Find where the given text appears and provide that cell's center as [x, y] coordinate. 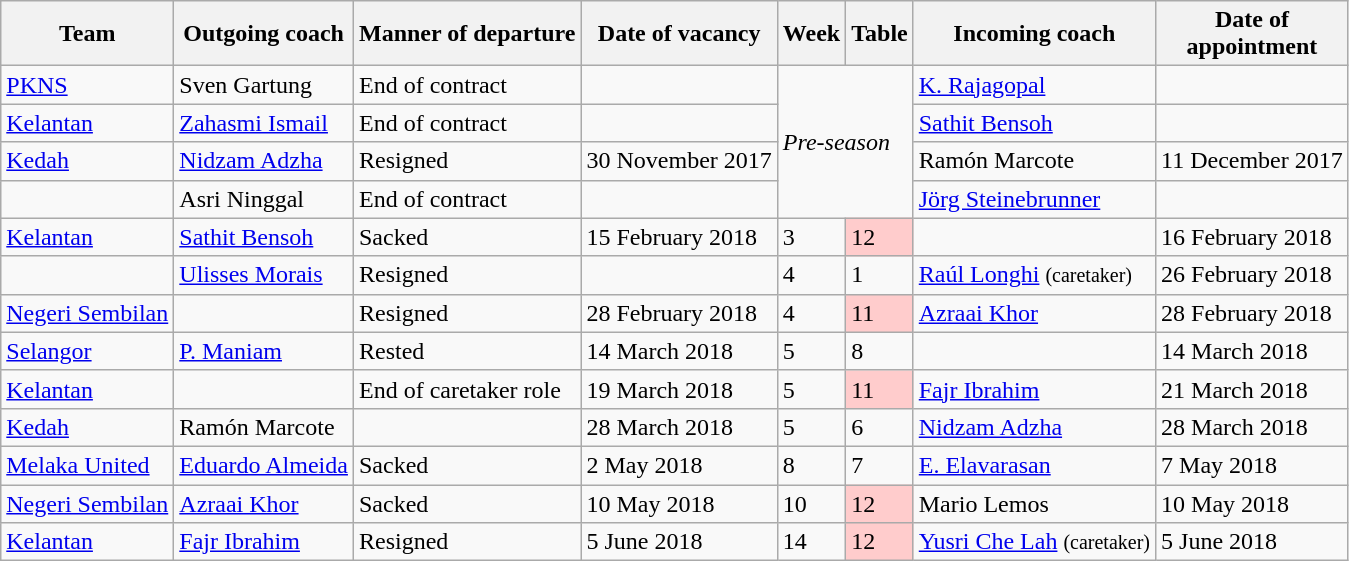
Selangor [88, 351]
Manner of departure [466, 34]
2 May 2018 [679, 465]
Jörg Steinebrunner [1034, 199]
1 [880, 275]
Raúl Longhi (caretaker) [1034, 275]
Mario Lemos [1034, 503]
End of caretaker role [466, 389]
Outgoing coach [264, 34]
16 February 2018 [1252, 237]
30 November 2017 [679, 161]
E. Elavarasan [1034, 465]
Ulisses Morais [264, 275]
Week [811, 34]
Pre-season [845, 142]
11 December 2017 [1252, 161]
P. Maniam [264, 351]
Rested [466, 351]
Eduardo Almeida [264, 465]
21 March 2018 [1252, 389]
Date ofappointment [1252, 34]
Date of vacancy [679, 34]
Team [88, 34]
10 [811, 503]
26 February 2018 [1252, 275]
15 February 2018 [679, 237]
Sven Gartung [264, 85]
7 [880, 465]
19 March 2018 [679, 389]
Zahasmi Ismail [264, 123]
Melaka United [88, 465]
Table [880, 34]
PKNS [88, 85]
6 [880, 427]
K. Rajagopal [1034, 85]
Incoming coach [1034, 34]
3 [811, 237]
Asri Ninggal [264, 199]
Yusri Che Lah (caretaker) [1034, 542]
7 May 2018 [1252, 465]
14 [811, 542]
